From the cell containing the given text, extract its center point as (X, Y) coordinate. 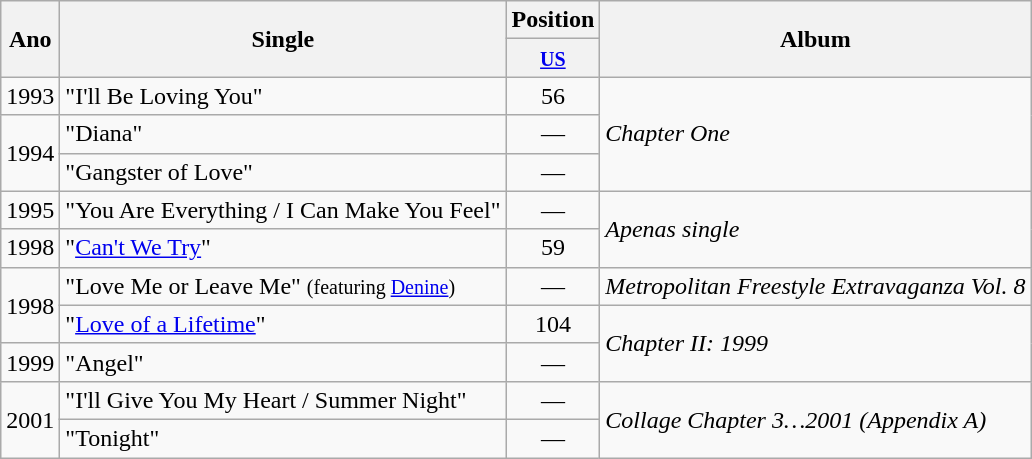
56 (553, 96)
Position (553, 20)
Chapter II: 1999 (816, 343)
Album (816, 39)
"Gangster of Love" (283, 172)
Apenas single (816, 229)
Single (283, 39)
"Diana" (283, 134)
"Love of a Lifetime" (283, 324)
1999 (30, 362)
"Love Me or Leave Me" (featuring Denine) (283, 286)
59 (553, 248)
1995 (30, 210)
"Angel" (283, 362)
US (553, 58)
"I'll Be Loving You" (283, 96)
Ano (30, 39)
"I'll Give You My Heart / Summer Night" (283, 400)
Metropolitan Freestyle Extravaganza Vol. 8 (816, 286)
Collage Chapter 3…2001 (Appendix A) (816, 419)
104 (553, 324)
2001 (30, 419)
1993 (30, 96)
1994 (30, 153)
"You Are Everything / I Can Make You Feel" (283, 210)
Chapter One (816, 134)
"Tonight" (283, 438)
"Can't We Try" (283, 248)
